Extract the (x, y) coordinate from the center of the cell holding the provided text.  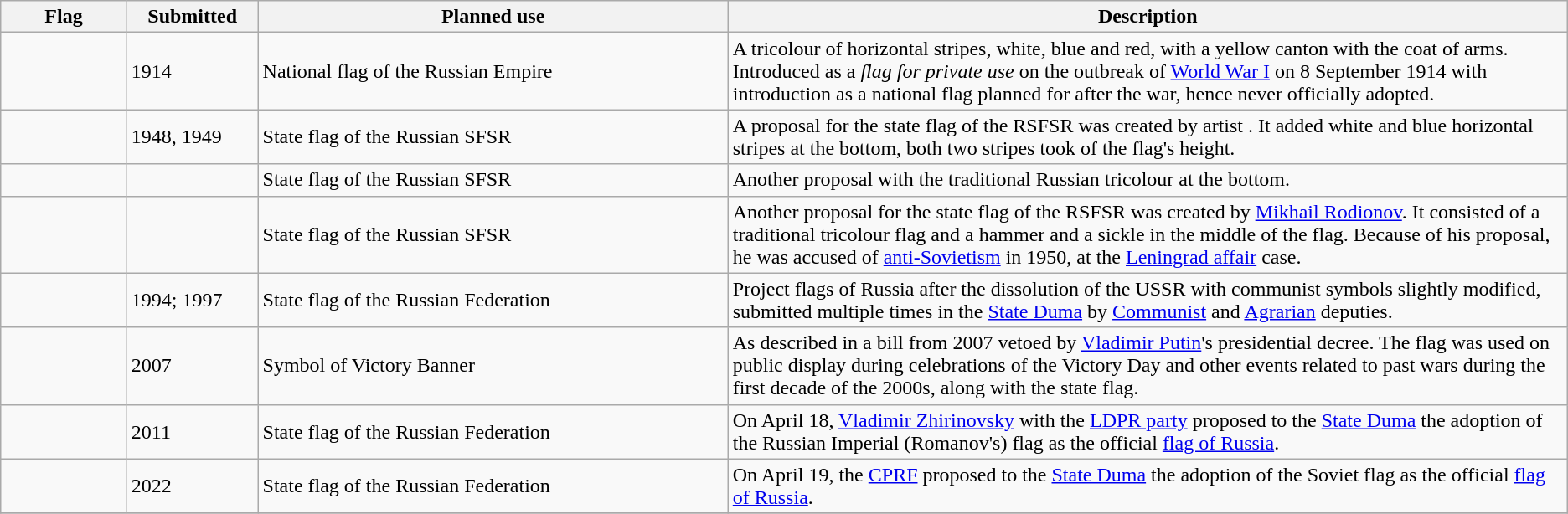
Planned use (493, 17)
2011 (193, 432)
1948, 1949 (193, 137)
Another proposal with the traditional Russian tricolour at the bottom. (1148, 180)
On April 19, the CPRF proposed to the State Duma the adoption of the Soviet flag as the official flag of Russia. (1148, 486)
Description (1148, 17)
2007 (193, 366)
2022 (193, 486)
National flag of the Russian Empire (493, 71)
Submitted (193, 17)
Symbol of Victory Banner (493, 366)
1994; 1997 (193, 300)
1914 (193, 71)
Flag (64, 17)
